Determine the [X, Y] coordinate at the center of the cell enclosing the given text.  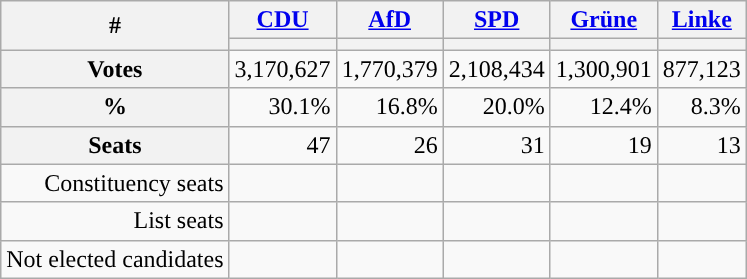
26 [390, 145]
SPD [496, 20]
30.1% [282, 107]
List seats [115, 221]
20.0% [496, 107]
CDU [282, 20]
Constituency seats [115, 183]
Not elected candidates [115, 259]
1,770,379 [390, 69]
3,170,627 [282, 69]
47 [282, 145]
Grüne [604, 20]
1,300,901 [604, 69]
16.8% [390, 107]
19 [604, 145]
31 [496, 145]
12.4% [604, 107]
13 [702, 145]
Linke [702, 20]
Votes [115, 69]
# [115, 26]
AfD [390, 20]
% [115, 107]
2,108,434 [496, 69]
Seats [115, 145]
8.3% [702, 107]
877,123 [702, 69]
